Determine the (x, y) coordinate at the center of the cell enclosing the given text.  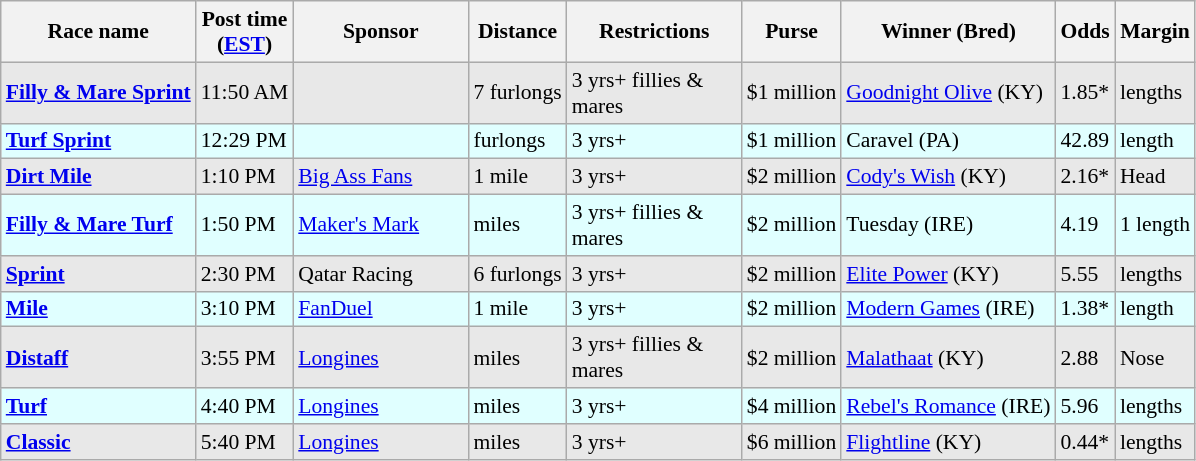
11:50 AM (245, 92)
7 furlongs (517, 92)
4:40 PM (245, 406)
Margin (1155, 32)
Filly & Mare Sprint (98, 92)
Race name (98, 32)
furlongs (517, 141)
Purse (792, 32)
Rebel's Romance (IRE) (948, 406)
Big Ass Fans (380, 177)
Turf (98, 406)
1:10 PM (245, 177)
Dirt Mile (98, 177)
Qatar Racing (380, 274)
Distance (517, 32)
5.55 (1086, 274)
2.16* (1086, 177)
Filly & Mare Turf (98, 226)
2:30 PM (245, 274)
5:40 PM (245, 442)
2.88 (1086, 358)
Winner (Bred) (948, 32)
Caravel (PA) (948, 141)
6 furlongs (517, 274)
42.89 (1086, 141)
3:55 PM (245, 358)
Nose (1155, 358)
Turf Sprint (98, 141)
1 length (1155, 226)
Sponsor (380, 32)
Malathaat (KY) (948, 358)
1.38* (1086, 309)
1.85* (1086, 92)
Classic (98, 442)
Odds (1086, 32)
Modern Games (IRE) (948, 309)
FanDuel (380, 309)
Cody's Wish (KY) (948, 177)
Restrictions (654, 32)
Maker's Mark (380, 226)
Tuesday (IRE) (948, 226)
$6 million (792, 442)
12:29 PM (245, 141)
3:10 PM (245, 309)
5.96 (1086, 406)
$4 million (792, 406)
Elite Power (KY) (948, 274)
Post time (EST) (245, 32)
Head (1155, 177)
0.44* (1086, 442)
Flightline (KY) (948, 442)
Distaff (98, 358)
Mile (98, 309)
Goodnight Olive (KY) (948, 92)
1:50 PM (245, 226)
Sprint (98, 274)
4.19 (1086, 226)
